From the cell containing the given text, extract its center point as (X, Y) coordinate. 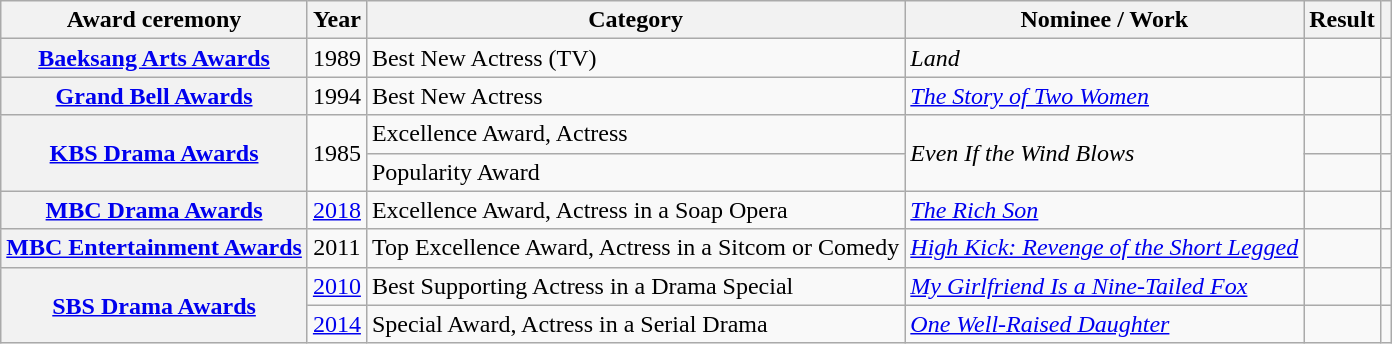
Even If the Wind Blows (1104, 153)
Special Award, Actress in a Serial Drama (635, 324)
MBC Drama Awards (154, 210)
Excellence Award, Actress in a Soap Opera (635, 210)
Baeksang Arts Awards (154, 58)
Year (336, 20)
High Kick: Revenge of the Short Legged (1104, 248)
Popularity Award (635, 172)
Top Excellence Award, Actress in a Sitcom or Comedy (635, 248)
My Girlfriend Is a Nine-Tailed Fox (1104, 286)
1994 (336, 96)
One Well-Raised Daughter (1104, 324)
Excellence Award, Actress (635, 134)
The Rich Son (1104, 210)
SBS Drama Awards (154, 305)
Nominee / Work (1104, 20)
Award ceremony (154, 20)
Grand Bell Awards (154, 96)
2018 (336, 210)
Category (635, 20)
Land (1104, 58)
Best New Actress (635, 96)
2010 (336, 286)
Best Supporting Actress in a Drama Special (635, 286)
2014 (336, 324)
KBS Drama Awards (154, 153)
Result (1342, 20)
2011 (336, 248)
The Story of Two Women (1104, 96)
1989 (336, 58)
MBC Entertainment Awards (154, 248)
Best New Actress (TV) (635, 58)
1985 (336, 153)
